For the text-containing cell, return its midpoint in (x, y) coordinate format. 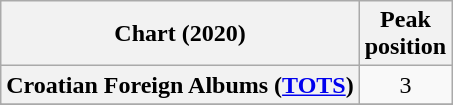
Peakposition (405, 34)
Croatian Foreign Albums (TOTS) (180, 85)
3 (405, 85)
Chart (2020) (180, 34)
